Find where the given text appears and provide that cell's center as [X, Y] coordinate. 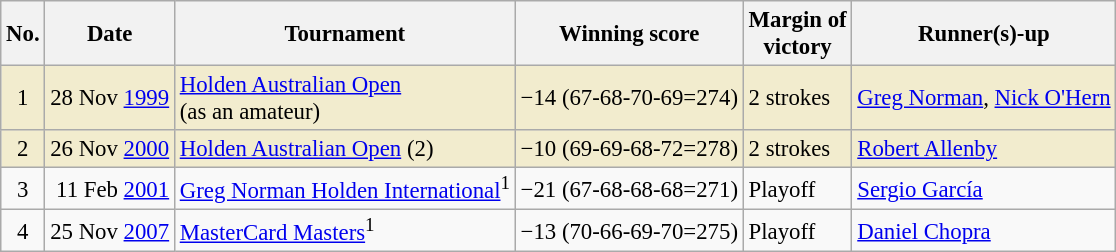
Daniel Chopra [984, 231]
Greg Norman, Nick O'Hern [984, 98]
Holden Australian Open(as an amateur) [344, 98]
28 Nov 1999 [110, 98]
Sergio García [984, 189]
Greg Norman Holden International1 [344, 189]
−14 (67-68-70-69=274) [629, 98]
2 [23, 149]
Tournament [344, 34]
Robert Allenby [984, 149]
25 Nov 2007 [110, 231]
−21 (67-68-68-68=271) [629, 189]
Runner(s)-up [984, 34]
1 [23, 98]
Holden Australian Open (2) [344, 149]
26 Nov 2000 [110, 149]
3 [23, 189]
−10 (69-69-68-72=278) [629, 149]
No. [23, 34]
11 Feb 2001 [110, 189]
4 [23, 231]
Date [110, 34]
Winning score [629, 34]
−13 (70-66-69-70=275) [629, 231]
Margin ofvictory [798, 34]
MasterCard Masters1 [344, 231]
